Identify which cell holds the provided text, then report its (x, y) central coordinate. 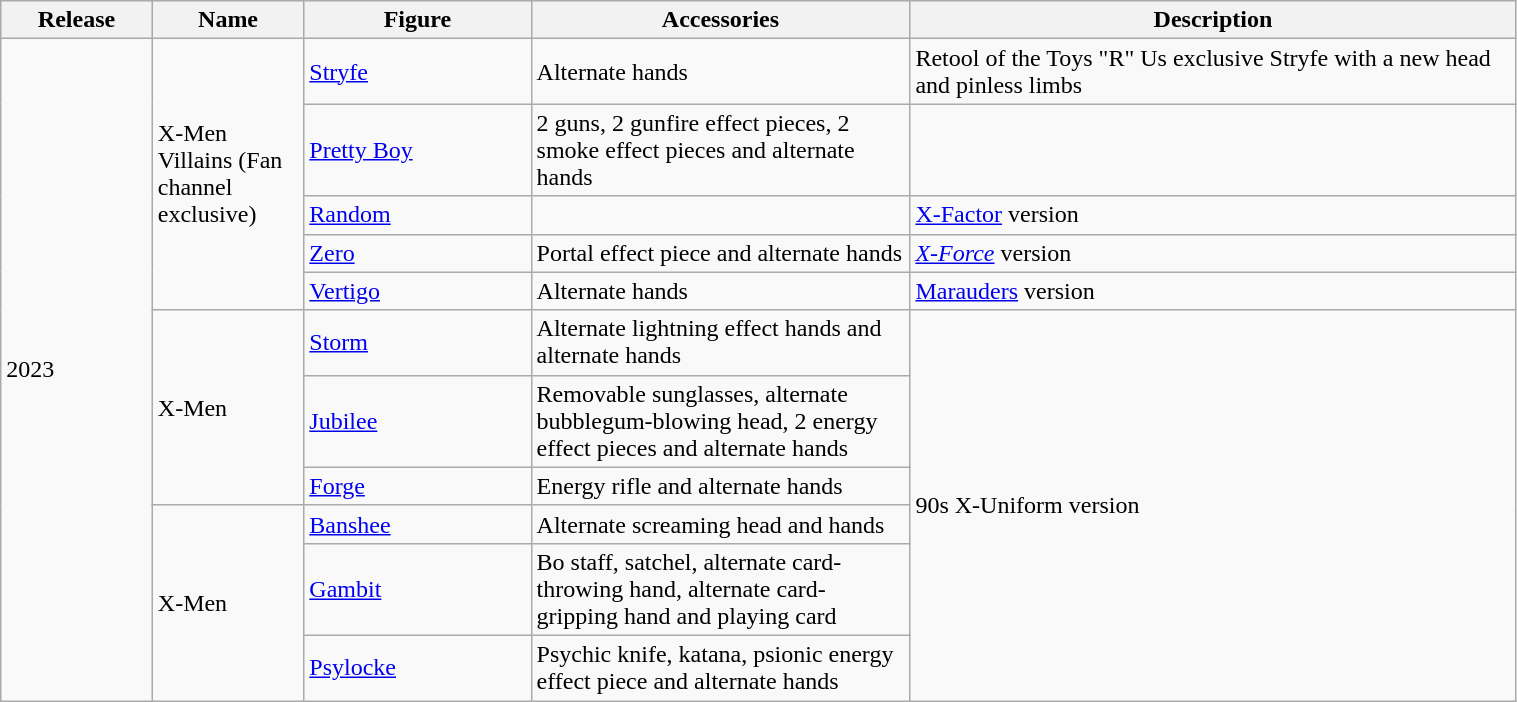
X-Force version (1213, 253)
Vertigo (418, 291)
Psychic knife, katana, psionic energy effect piece and alternate hands (720, 668)
Release (77, 20)
X-Men Villains (Fan channel exclusive) (228, 174)
Figure (418, 20)
Storm (418, 342)
Banshee (418, 524)
Random (418, 215)
X-Factor version (1213, 215)
Accessories (720, 20)
Jubilee (418, 421)
Alternate lightning effect hands and alternate hands (720, 342)
Forge (418, 486)
Alternate screaming head and hands (720, 524)
Name (228, 20)
Gambit (418, 589)
Marauders version (1213, 291)
Portal effect piece and alternate hands (720, 253)
Zero (418, 253)
Stryfe (418, 72)
Retool of the Toys "R" Us exclusive Stryfe with a new head and pinless limbs (1213, 72)
Description (1213, 20)
Pretty Boy (418, 150)
2 guns, 2 gunfire effect pieces, 2 smoke effect pieces and alternate hands (720, 150)
Removable sunglasses, alternate bubblegum-blowing head, 2 energy effect pieces and alternate hands (720, 421)
2023 (77, 370)
Energy rifle and alternate hands (720, 486)
90s X-Uniform version (1213, 505)
Bo staff, satchel, alternate card-throwing hand, alternate card-gripping hand and playing card (720, 589)
Psylocke (418, 668)
